Search for the cell housing the specified text and yield its [x, y] center coordinate. 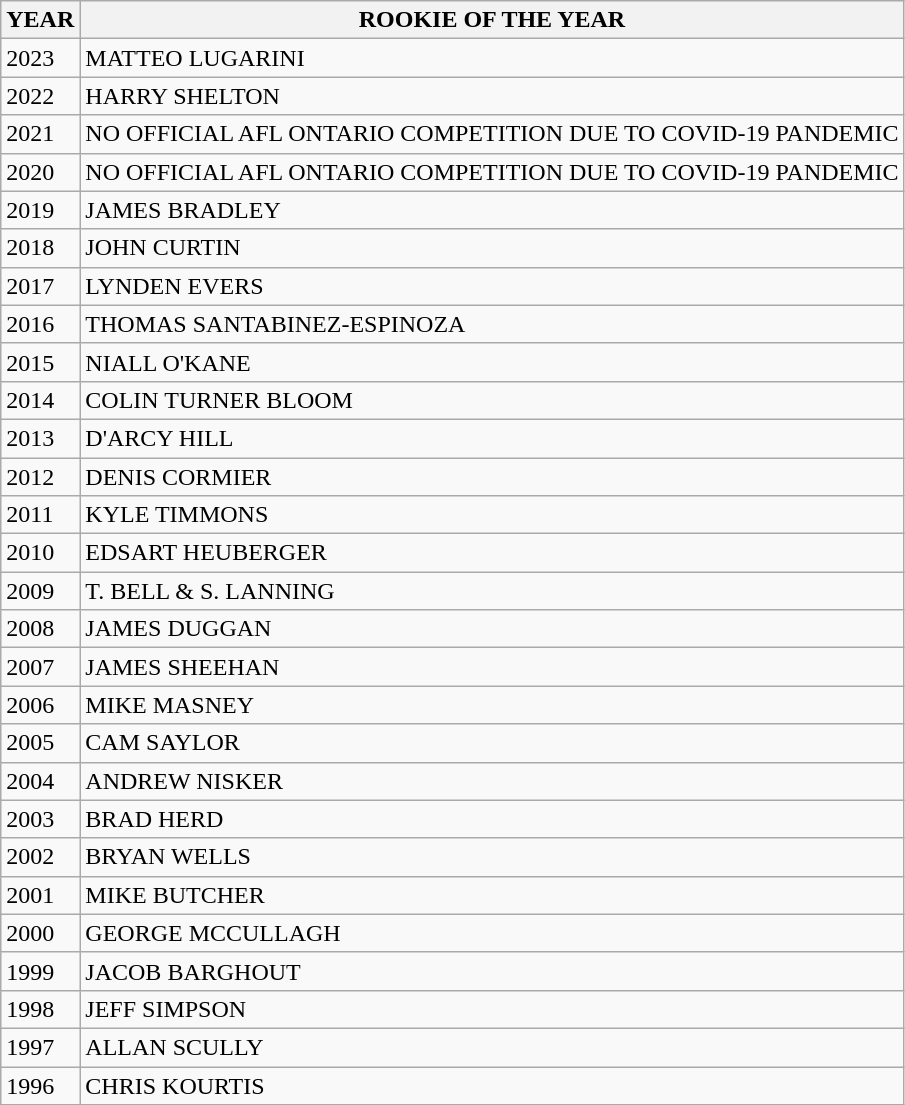
COLIN TURNER BLOOM [492, 400]
JAMES SHEEHAN [492, 667]
BRAD HERD [492, 819]
D'ARCY HILL [492, 438]
HARRY SHELTON [492, 96]
KYLE TIMMONS [492, 515]
2020 [40, 172]
NIALL O'KANE [492, 362]
2021 [40, 134]
CHRIS KOURTIS [492, 1085]
MIKE MASNEY [492, 705]
1999 [40, 971]
JOHN CURTIN [492, 248]
2004 [40, 781]
2006 [40, 705]
2010 [40, 553]
JACOB BARGHOUT [492, 971]
2018 [40, 248]
JAMES DUGGAN [492, 629]
2011 [40, 515]
T. BELL & S. LANNING [492, 591]
2014 [40, 400]
MATTEO LUGARINI [492, 58]
2012 [40, 477]
2001 [40, 895]
JAMES BRADLEY [492, 210]
JEFF SIMPSON [492, 1009]
1997 [40, 1047]
MIKE BUTCHER [492, 895]
ANDREW NISKER [492, 781]
2013 [40, 438]
2015 [40, 362]
ALLAN SCULLY [492, 1047]
2016 [40, 324]
ROOKIE OF THE YEAR [492, 20]
1998 [40, 1009]
2002 [40, 857]
LYNDEN EVERS [492, 286]
EDSART HEUBERGER [492, 553]
2007 [40, 667]
2022 [40, 96]
2000 [40, 933]
2009 [40, 591]
2003 [40, 819]
GEORGE MCCULLAGH [492, 933]
BRYAN WELLS [492, 857]
YEAR [40, 20]
2017 [40, 286]
DENIS CORMIER [492, 477]
2008 [40, 629]
2019 [40, 210]
THOMAS SANTABINEZ-ESPINOZA [492, 324]
2023 [40, 58]
1996 [40, 1085]
CAM SAYLOR [492, 743]
2005 [40, 743]
